Determine the [x, y] coordinate at the center of the cell enclosing the given text.  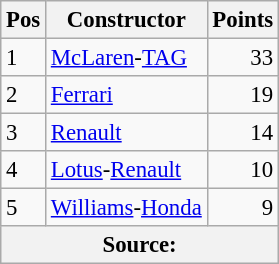
McLaren-TAG [127, 58]
2 [24, 95]
33 [242, 58]
14 [242, 133]
19 [242, 95]
Points [242, 20]
Lotus-Renault [127, 170]
1 [24, 58]
Williams-Honda [127, 208]
3 [24, 133]
9 [242, 208]
Constructor [127, 20]
Ferrari [127, 95]
5 [24, 208]
Source: [140, 245]
4 [24, 170]
Pos [24, 20]
Renault [127, 133]
10 [242, 170]
